Extract the (X, Y) coordinate from the center of the cell holding the provided text.  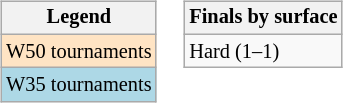
W50 tournaments (78, 51)
Legend (78, 18)
W35 tournaments (78, 85)
Hard (1–1) (263, 51)
Finals by surface (263, 18)
